Return [x, y] of the center of cell containing provided text 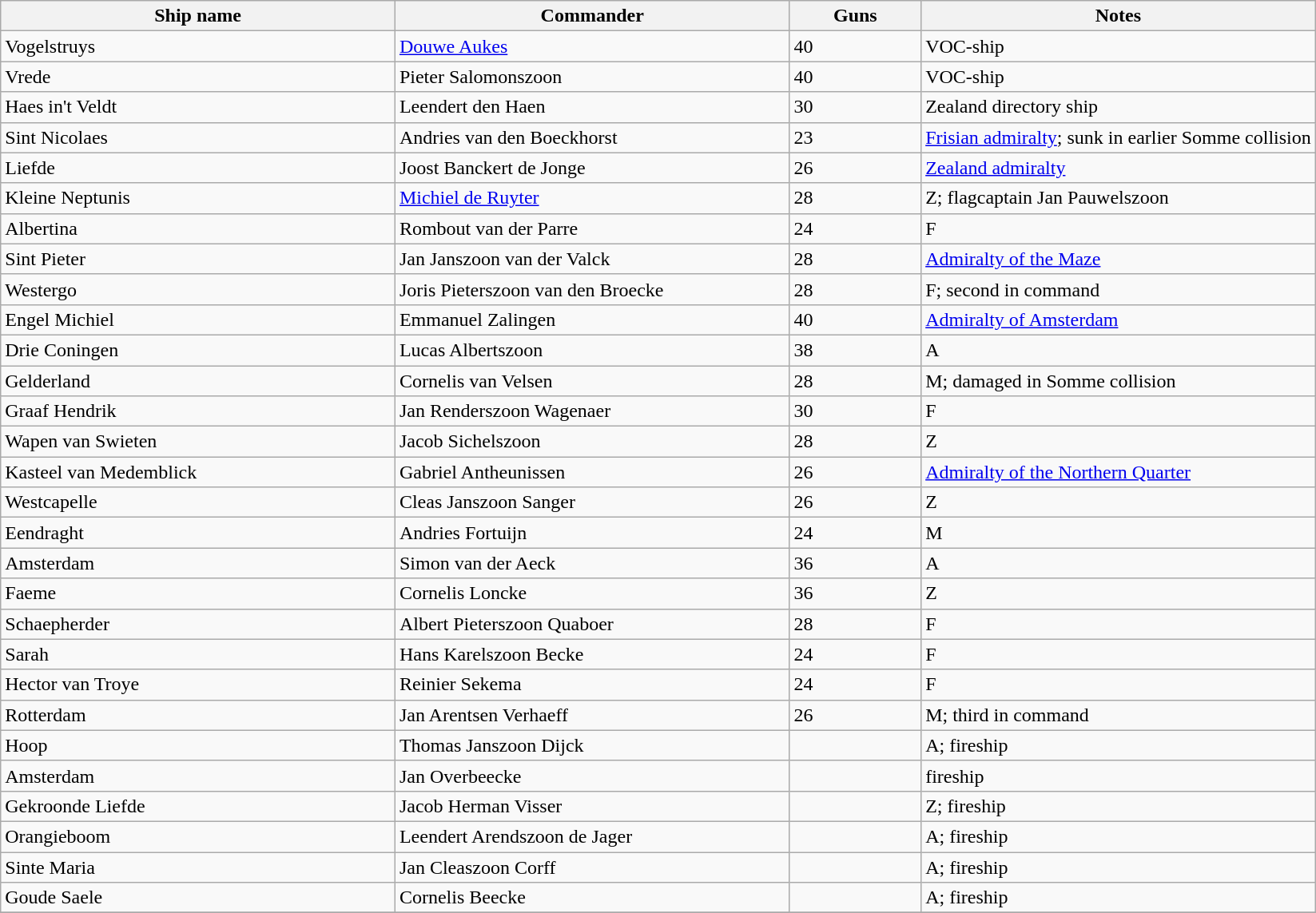
Ship name [198, 16]
M; third in command [1119, 715]
Thomas Janszoon Dijck [592, 745]
Joris Pieterszoon van den Broecke [592, 289]
Z; fireship [1119, 806]
Vogelstruys [198, 46]
Notes [1119, 16]
Goude Saele [198, 898]
Sarah [198, 654]
Haes in't Veldt [198, 107]
M; damaged in Somme collision [1119, 381]
Andries van den Boeckhorst [592, 137]
Westergo [198, 289]
Cornelis Beecke [592, 898]
Albert Pieterszoon Quaboer [592, 624]
Jacob Herman Visser [592, 806]
Zealand admiralty [1119, 168]
Pieter Salomonszoon [592, 77]
Zealand directory ship [1119, 107]
Gelderland [198, 381]
Jan Overbeecke [592, 776]
Commander [592, 16]
Jan Renderszoon Wagenaer [592, 411]
Liefde [198, 168]
Sint Pieter [198, 259]
23 [855, 137]
Rombout van der Parre [592, 228]
Sint Nicolaes [198, 137]
Guns [855, 16]
Cornelis Loncke [592, 593]
Eendraght [198, 533]
Cornelis van Velsen [592, 381]
Vrede [198, 77]
Gabriel Antheunissen [592, 472]
Reinier Sekema [592, 685]
Douwe Aukes [592, 46]
Andries Fortuijn [592, 533]
38 [855, 350]
Wapen van Swieten [198, 442]
Orangieboom [198, 836]
Kasteel van Medemblick [198, 472]
fireship [1119, 776]
Rotterdam [198, 715]
Jan Arentsen Verhaeff [592, 715]
Emmanuel Zalingen [592, 320]
Hector van Troye [198, 685]
Admiralty of Amsterdam [1119, 320]
Gekroonde Liefde [198, 806]
Engel Michiel [198, 320]
Z; flagcaptain Jan Pauwelszoon [1119, 198]
Leendert den Haen [592, 107]
Simon van der Aeck [592, 563]
Graaf Hendrik [198, 411]
Jan Janszoon van der Valck [592, 259]
Albertina [198, 228]
Leendert Arendszoon de Jager [592, 836]
Cleas Janszoon Sanger [592, 502]
Hans Karelszoon Becke [592, 654]
Joost Banckert de Jonge [592, 168]
Michiel de Ruyter [592, 198]
Sinte Maria [198, 867]
Admiralty of the Northern Quarter [1119, 472]
Frisian admiralty; sunk in earlier Somme collision [1119, 137]
Jan Cleaszoon Corff [592, 867]
M [1119, 533]
F; second in command [1119, 289]
Admiralty of the Maze [1119, 259]
Westcapelle [198, 502]
Schaepherder [198, 624]
Kleine Neptunis [198, 198]
Hoop [198, 745]
Jacob Sichelszoon [592, 442]
Lucas Albertszoon [592, 350]
Drie Coningen [198, 350]
Faeme [198, 593]
